Determine the (X, Y) coordinate at the center of the cell enclosing the given text.  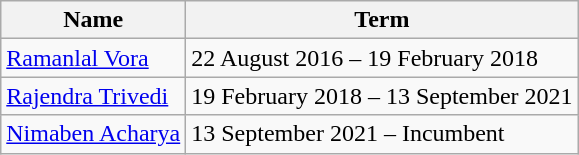
19 February 2018 – 13 September 2021 (382, 96)
Nimaben Acharya (94, 134)
Rajendra Trivedi (94, 96)
22 August 2016 – 19 February 2018 (382, 58)
13 September 2021 – Incumbent (382, 134)
Name (94, 20)
Ramanlal Vora (94, 58)
Term (382, 20)
